Pinpoint the cell where the given text exists, returning its [X, Y] midpoint coordinate. 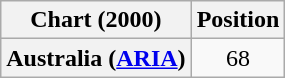
Chart (2000) [96, 20]
68 [238, 58]
Australia (ARIA) [96, 58]
Position [238, 20]
